From the cell containing the given text, extract its center point as (X, Y) coordinate. 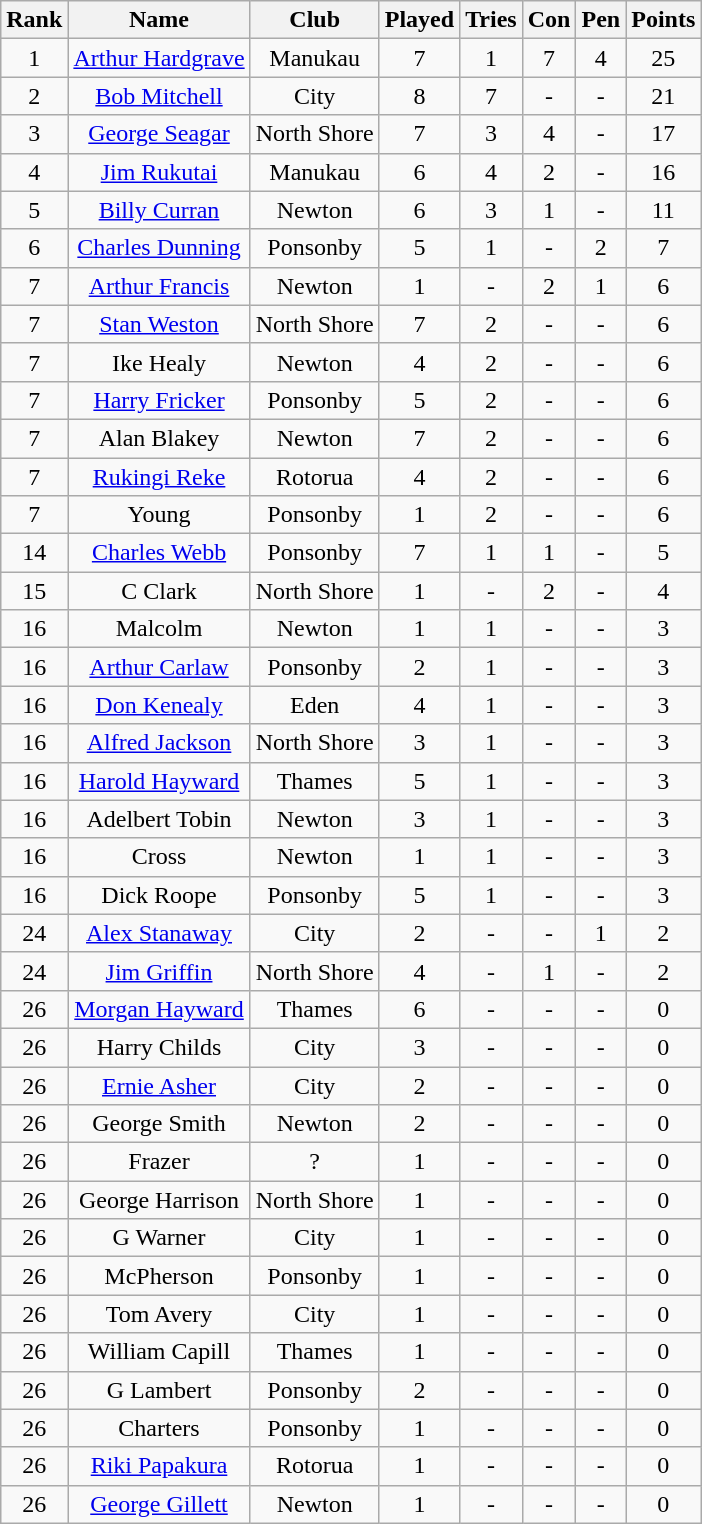
George Smith (159, 1124)
? (314, 1162)
Eden (314, 705)
Alex Stanaway (159, 933)
Cross (159, 857)
21 (664, 96)
Club (314, 20)
Charters (159, 1428)
G Warner (159, 1238)
Alan Blakey (159, 438)
17 (664, 134)
Con (549, 20)
Rukingi Reke (159, 477)
C Clark (159, 591)
Malcolm (159, 629)
25 (664, 58)
Ernie Asher (159, 1085)
Stan Weston (159, 324)
Riki Papakura (159, 1466)
Charles Dunning (159, 248)
George Seagar (159, 134)
14 (34, 553)
Points (664, 20)
Morgan Hayward (159, 1009)
Arthur Hardgrave (159, 58)
Jim Rukutai (159, 172)
McPherson (159, 1276)
Tries (492, 20)
Harold Hayward (159, 781)
11 (664, 210)
Alfred Jackson (159, 743)
George Harrison (159, 1200)
Bob Mitchell (159, 96)
8 (419, 96)
Charles Webb (159, 553)
Harry Fricker (159, 400)
Jim Griffin (159, 971)
Harry Childs (159, 1047)
Pen (601, 20)
William Capill (159, 1352)
Frazer (159, 1162)
Name (159, 20)
George Gillett (159, 1504)
Adelbert Tobin (159, 819)
Tom Avery (159, 1314)
Arthur Carlaw (159, 667)
Young (159, 515)
Played (419, 20)
Ike Healy (159, 362)
Arthur Francis (159, 286)
G Lambert (159, 1390)
Rank (34, 20)
Billy Curran (159, 210)
15 (34, 591)
Don Kenealy (159, 705)
Dick Roope (159, 895)
